Scan for the cell matching the given text and deliver its [x, y] coordinate at center. 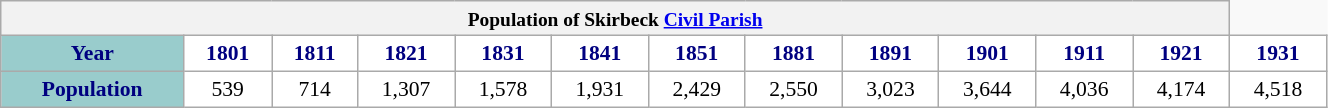
1,931 [600, 90]
1891 [890, 54]
3,023 [890, 90]
714 [315, 90]
4,518 [1278, 90]
1,307 [406, 90]
Year [92, 54]
4,036 [1084, 90]
1931 [1278, 54]
1901 [988, 54]
2,550 [794, 90]
1801 [228, 54]
1831 [504, 54]
1851 [696, 54]
1811 [315, 54]
1,578 [504, 90]
1911 [1084, 54]
1881 [794, 54]
3,644 [988, 90]
2,429 [696, 90]
1841 [600, 54]
539 [228, 90]
Population of Skirbeck Civil Parish [616, 18]
Population [92, 90]
1921 [1182, 54]
1821 [406, 54]
4,174 [1182, 90]
